Output the [x, y] coordinate of the center of the cell containing the given text.  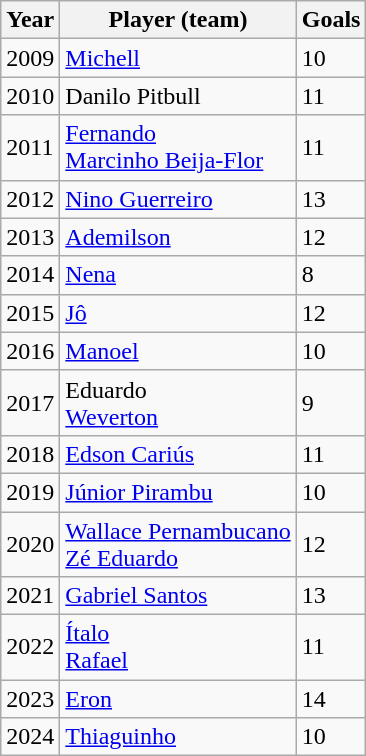
Ademilson [178, 237]
Gabriel Santos [178, 596]
2015 [30, 313]
2009 [30, 58]
Goals [331, 20]
Nino Guerreiro [178, 199]
Jô [178, 313]
Edson Cariús [178, 454]
9 [331, 402]
2018 [30, 454]
Thiaguinho [178, 737]
Danilo Pitbull [178, 96]
2014 [30, 275]
Wallace Pernambucano Zé Eduardo [178, 544]
Eron [178, 699]
Nena [178, 275]
2022 [30, 648]
Fernando Marcinho Beija-Flor [178, 148]
2010 [30, 96]
2013 [30, 237]
2011 [30, 148]
Manoel [178, 351]
Eduardo Weverton [178, 402]
14 [331, 699]
2021 [30, 596]
Michell [178, 58]
Year [30, 20]
8 [331, 275]
2016 [30, 351]
2020 [30, 544]
2023 [30, 699]
Player (team) [178, 20]
2024 [30, 737]
Ítalo Rafael [178, 648]
2019 [30, 492]
2012 [30, 199]
Júnior Pirambu [178, 492]
2017 [30, 402]
